Capture the cell that displays the provided text and extract its (x, y) central coordinate. 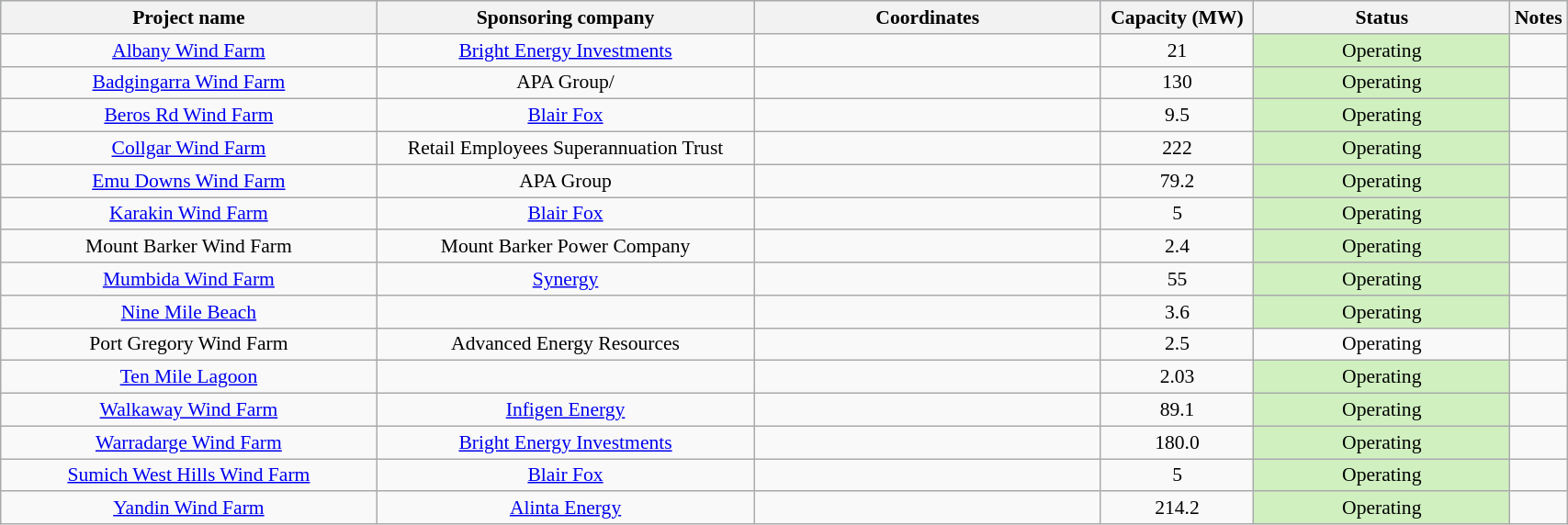
Nine Mile Beach (189, 312)
Badgingarra Wind Farm (189, 83)
Mumbida Wind Farm (189, 279)
Mount Barker Power Company (566, 247)
Ten Mile Lagoon (189, 377)
Advanced Energy Resources (566, 344)
Beros Rd Wind Farm (189, 116)
Synergy (566, 279)
Notes (1539, 17)
2.4 (1177, 247)
89.1 (1177, 410)
21 (1177, 50)
Status (1382, 17)
214.2 (1177, 508)
Coordinates (928, 17)
79.2 (1177, 181)
Retail Employees Superannuation Trust (566, 149)
Sponsoring company (566, 17)
Emu Downs Wind Farm (189, 181)
9.5 (1177, 116)
Warradarge Wind Farm (189, 442)
2.5 (1177, 344)
Project name (189, 17)
130 (1177, 83)
Albany Wind Farm (189, 50)
Capacity (MW) (1177, 17)
180.0 (1177, 442)
Karakin Wind Farm (189, 214)
55 (1177, 279)
Yandin Wind Farm (189, 508)
222 (1177, 149)
Mount Barker Wind Farm (189, 247)
Port Gregory Wind Farm (189, 344)
2.03 (1177, 377)
Walkaway Wind Farm (189, 410)
APA Group (566, 181)
Sumich West Hills Wind Farm (189, 475)
Alinta Energy (566, 508)
APA Group/ (566, 83)
Infigen Energy (566, 410)
Collgar Wind Farm (189, 149)
3.6 (1177, 312)
